Find where the given text appears and provide that cell's center as [X, Y] coordinate. 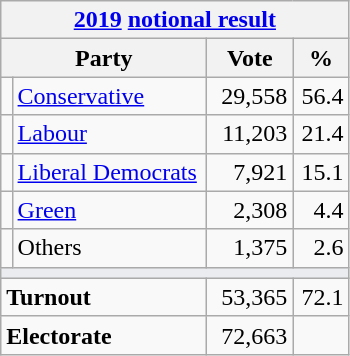
2019 notional result [175, 20]
Liberal Democrats [110, 172]
4.4 [321, 210]
72.1 [321, 297]
2,308 [250, 210]
% [321, 58]
Vote [250, 58]
7,921 [250, 172]
11,203 [250, 134]
29,558 [250, 96]
72,663 [250, 335]
Electorate [104, 335]
53,365 [250, 297]
Conservative [110, 96]
21.4 [321, 134]
Party [104, 58]
2.6 [321, 248]
Turnout [104, 297]
Green [110, 210]
56.4 [321, 96]
15.1 [321, 172]
1,375 [250, 248]
Labour [110, 134]
Others [110, 248]
